Return (X, Y) of the center of cell containing provided text 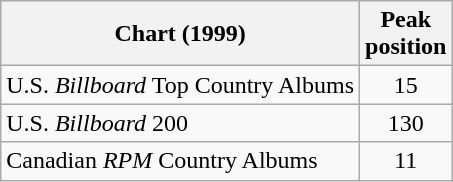
U.S. Billboard 200 (180, 123)
11 (406, 161)
15 (406, 85)
130 (406, 123)
U.S. Billboard Top Country Albums (180, 85)
Canadian RPM Country Albums (180, 161)
Peakposition (406, 34)
Chart (1999) (180, 34)
